Determine the [X, Y] coordinate at the center of the cell enclosing the given text.  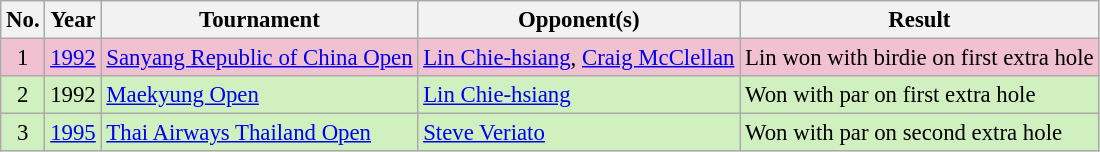
Lin Chie-hsiang [579, 95]
Won with par on second extra hole [920, 133]
3 [23, 133]
Tournament [260, 20]
No. [23, 20]
Won with par on first extra hole [920, 95]
Lin won with birdie on first extra hole [920, 58]
1995 [73, 133]
Maekyung Open [260, 95]
Lin Chie-hsiang, Craig McClellan [579, 58]
Year [73, 20]
Result [920, 20]
Thai Airways Thailand Open [260, 133]
2 [23, 95]
Sanyang Republic of China Open [260, 58]
Steve Veriato [579, 133]
1 [23, 58]
Opponent(s) [579, 20]
